Output the [x, y] coordinate of the center of the cell containing the given text.  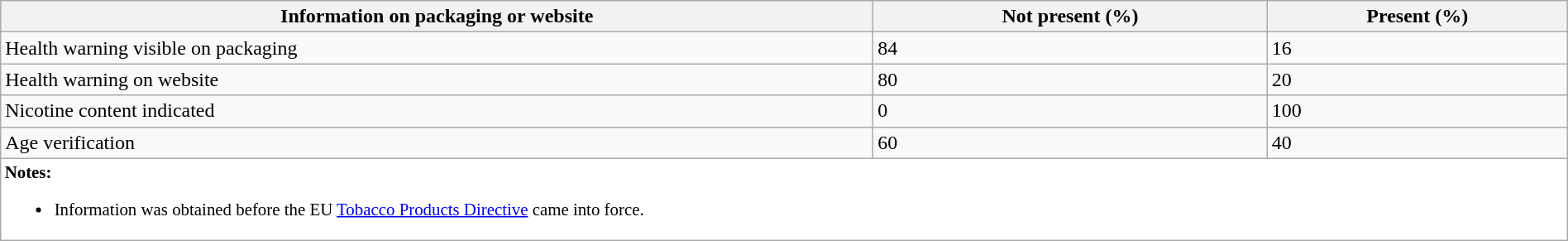
Not present (%) [1070, 17]
20 [1417, 80]
Information on packaging or website [437, 17]
Age verification [437, 142]
80 [1070, 80]
40 [1417, 142]
100 [1417, 111]
Health warning on website [437, 80]
84 [1070, 48]
Notes:Information was obtained before the EU Tobacco Products Directive came into force. [784, 200]
Present (%) [1417, 17]
Health warning visible on packaging [437, 48]
0 [1070, 111]
16 [1417, 48]
Nicotine content indicated [437, 111]
60 [1070, 142]
